For the text-containing cell, return its midpoint in (x, y) coordinate format. 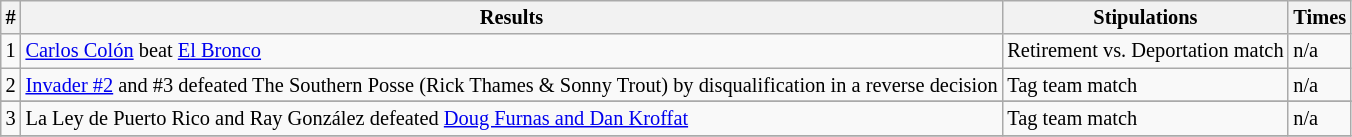
Carlos Colón beat El Bronco (512, 51)
Times (1320, 17)
Stipulations (1145, 17)
2 (11, 85)
Retirement vs. Deportation match (1145, 51)
# (11, 17)
Results (512, 17)
1 (11, 51)
La Ley de Puerto Rico and Ray González defeated Doug Furnas and Dan Kroffat (512, 118)
Invader #2 and #3 defeated The Southern Posse (Rick Thames & Sonny Trout) by disqualification in a reverse decision (512, 85)
3 (11, 118)
